Return the (X, Y) coordinate for the center point of the cell that contains the specified text.  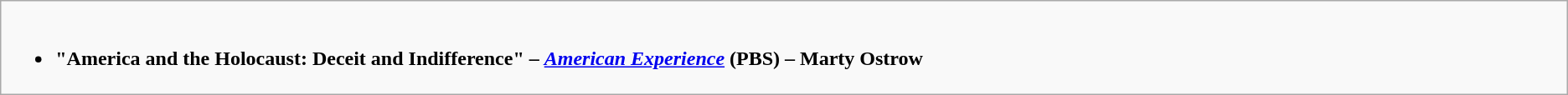
"America and the Holocaust: Deceit and Indifference" – American Experience (PBS) – Marty Ostrow (784, 48)
